Return the [x, y] coordinate for the center point of the cell that contains the specified text.  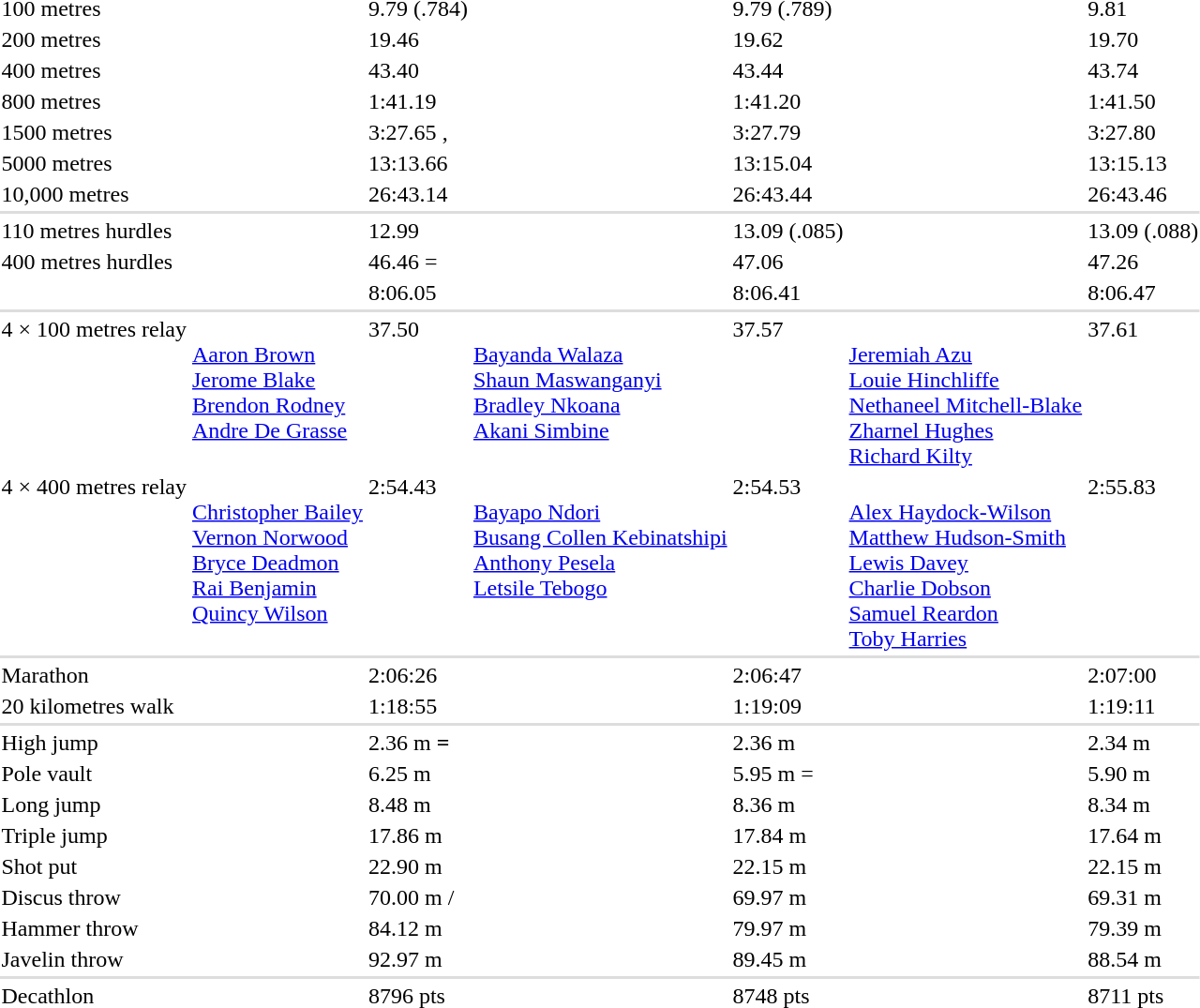
43.44 [787, 70]
Hammer throw [94, 928]
Marathon [94, 675]
1500 metres [94, 132]
3:27.80 [1144, 132]
Pole vault [94, 774]
84.12 m [418, 928]
1:19:09 [787, 706]
43.74 [1144, 70]
Alex Haydock-WilsonMatthew Hudson-SmithLewis DaveyCharlie DobsonSamuel ReardonToby Harries [966, 563]
79.97 m [787, 928]
2.36 m = [418, 743]
200 metres [94, 39]
2:54.53 [787, 563]
8.48 m [418, 805]
Christopher BaileyVernon NorwoodBryce DeadmonRai Benjamin Quincy Wilson [277, 563]
37.61 [1144, 392]
79.39 m [1144, 928]
6.25 m [418, 774]
3:27.79 [787, 132]
37.57 [787, 392]
12.99 [418, 231]
10,000 metres [94, 194]
22.90 m [418, 866]
2.36 m [787, 743]
26:43.46 [1144, 194]
13.09 (.085) [787, 231]
8.34 m [1144, 805]
2:06:47 [787, 675]
13.09 (.088) [1144, 231]
69.97 m [787, 897]
5.95 m = [787, 774]
8.36 m [787, 805]
20 kilometres walk [94, 706]
1:41.20 [787, 101]
8:06.47 [1144, 293]
400 metres [94, 70]
Triple jump [94, 835]
2:54.43 [418, 563]
37.50 [418, 392]
800 metres [94, 101]
1:19:11 [1144, 706]
17.86 m [418, 835]
Bayanda WalazaShaun MaswanganyiBradley NkoanaAkani Simbine [600, 392]
High jump [94, 743]
17.64 m [1144, 835]
92.97 m [418, 959]
8:06.41 [787, 293]
19.70 [1144, 39]
110 metres hurdles [94, 231]
13:15.13 [1144, 163]
Long jump [94, 805]
8:06.05 [418, 293]
46.46 = [418, 262]
69.31 m [1144, 897]
400 metres hurdles [94, 262]
Jeremiah AzuLouie HinchliffeNethaneel Mitchell-BlakeZharnel HughesRichard Kilty [966, 392]
13:15.04 [787, 163]
2:06:26 [418, 675]
19.62 [787, 39]
1:41.19 [418, 101]
47.26 [1144, 262]
13:13.66 [418, 163]
2.34 m [1144, 743]
1:41.50 [1144, 101]
Discus throw [94, 897]
Aaron BrownJerome BlakeBrendon RodneyAndre De Grasse [277, 392]
89.45 m [787, 959]
43.40 [418, 70]
17.84 m [787, 835]
26:43.14 [418, 194]
Javelin throw [94, 959]
88.54 m [1144, 959]
3:27.65 , [418, 132]
26:43.44 [787, 194]
2:07:00 [1144, 675]
1:18:55 [418, 706]
Shot put [94, 866]
5.90 m [1144, 774]
47.06 [787, 262]
5000 metres [94, 163]
19.46 [418, 39]
2:55.83 [1144, 563]
4 × 100 metres relay [94, 392]
70.00 m / [418, 897]
4 × 400 metres relay [94, 563]
Bayapo NdoriBusang Collen KebinatshipiAnthony PeselaLetsile Tebogo [600, 563]
